Extract the [x, y] coordinate from the center of the cell holding the provided text.  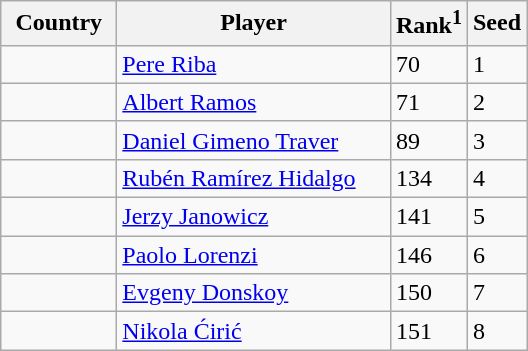
Rubén Ramírez Hidalgo [254, 178]
Paolo Lorenzi [254, 255]
Pere Riba [254, 64]
Evgeny Donskoy [254, 293]
5 [496, 217]
8 [496, 331]
Daniel Gimeno Traver [254, 140]
Jerzy Janowicz [254, 217]
Seed [496, 24]
134 [428, 178]
2 [496, 102]
4 [496, 178]
Player [254, 24]
Rank1 [428, 24]
71 [428, 102]
7 [496, 293]
1 [496, 64]
70 [428, 64]
151 [428, 331]
150 [428, 293]
89 [428, 140]
3 [496, 140]
141 [428, 217]
6 [496, 255]
Albert Ramos [254, 102]
146 [428, 255]
Nikola Ćirić [254, 331]
Country [59, 24]
